Locate the cell with the specified text and output its [X, Y] center coordinate. 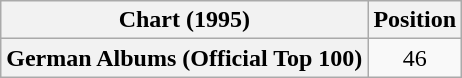
Chart (1995) [184, 20]
German Albums (Official Top 100) [184, 58]
46 [415, 58]
Position [415, 20]
